Scan for the cell matching the given text and deliver its [X, Y] coordinate at center. 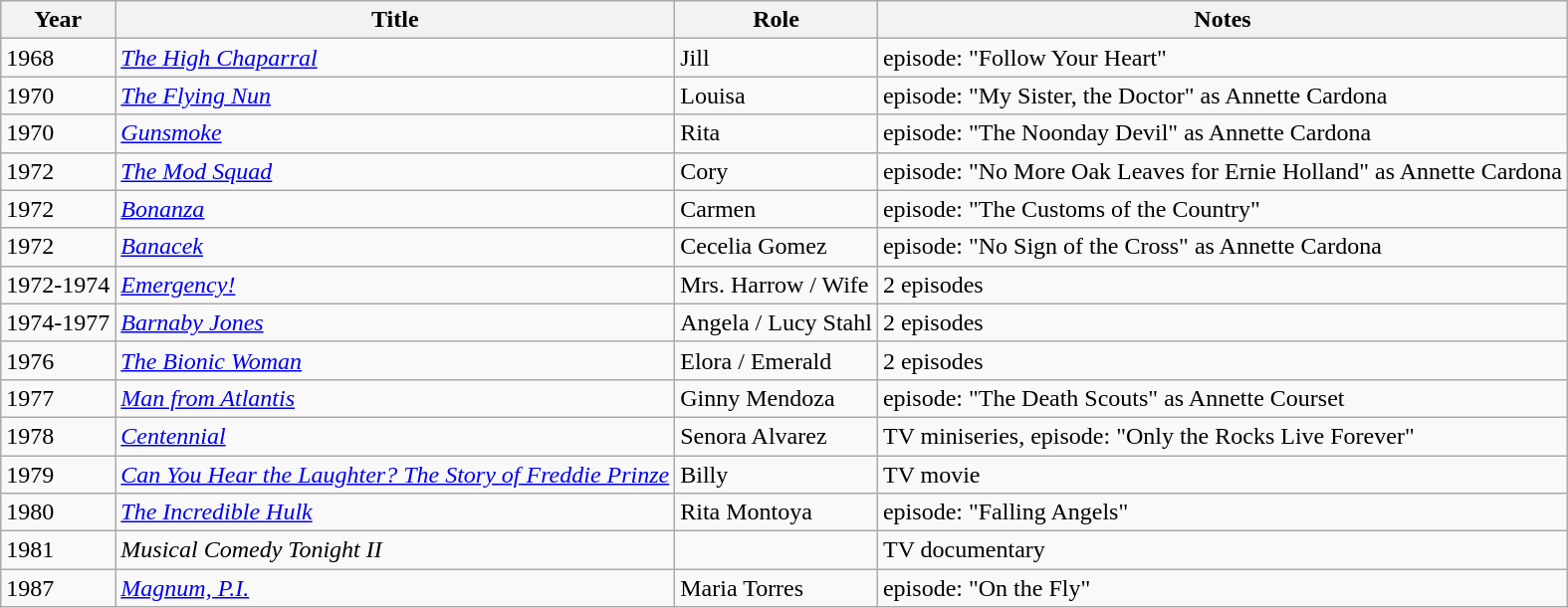
1976 [58, 360]
Cory [777, 171]
The Flying Nun [395, 96]
The Mod Squad [395, 171]
episode: "Falling Angels" [1223, 512]
1981 [58, 550]
Magnum, P.I. [395, 588]
Gunsmoke [395, 133]
Angela / Lucy Stahl [777, 322]
Notes [1223, 20]
episode: "The Death Scouts" as Annette Courset [1223, 398]
episode: "No More Oak Leaves for Ernie Holland" as Annette Cardona [1223, 171]
Louisa [777, 96]
episode: "No Sign of the Cross" as Annette Cardona [1223, 247]
Role [777, 20]
episode: "The Customs of the Country" [1223, 209]
Cecelia Gomez [777, 247]
Ginny Mendoza [777, 398]
Mrs. Harrow / Wife [777, 285]
1974-1977 [58, 322]
1968 [58, 58]
Can You Hear the Laughter? The Story of Freddie Prinze [395, 475]
Senora Alvarez [777, 436]
TV movie [1223, 475]
The High Chaparral [395, 58]
episode: "My Sister, the Doctor" as Annette Cardona [1223, 96]
Musical Comedy Tonight II [395, 550]
Banacek [395, 247]
episode: "Follow Your Heart" [1223, 58]
The Bionic Woman [395, 360]
Rita [777, 133]
TV miniseries, episode: "Only the Rocks Live Forever" [1223, 436]
Centennial [395, 436]
1979 [58, 475]
Jill [777, 58]
Maria Torres [777, 588]
Year [58, 20]
episode: "On the Fly" [1223, 588]
Carmen [777, 209]
1972-1974 [58, 285]
Billy [777, 475]
Title [395, 20]
Man from Atlantis [395, 398]
episode: "The Noonday Devil" as Annette Cardona [1223, 133]
Emergency! [395, 285]
1977 [58, 398]
TV documentary [1223, 550]
1978 [58, 436]
Rita Montoya [777, 512]
The Incredible Hulk [395, 512]
1987 [58, 588]
1980 [58, 512]
Bonanza [395, 209]
Barnaby Jones [395, 322]
Elora / Emerald [777, 360]
